Determine the (x, y) coordinate at the center of the cell enclosing the given text.  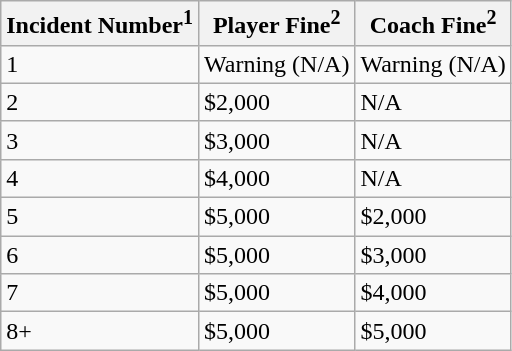
Incident Number1 (100, 24)
2 (100, 102)
6 (100, 255)
5 (100, 217)
Player Fine2 (276, 24)
8+ (100, 331)
4 (100, 178)
3 (100, 140)
1 (100, 64)
Coach Fine2 (433, 24)
7 (100, 293)
